Return the (X, Y) coordinate for the center point of the cell that contains the specified text.  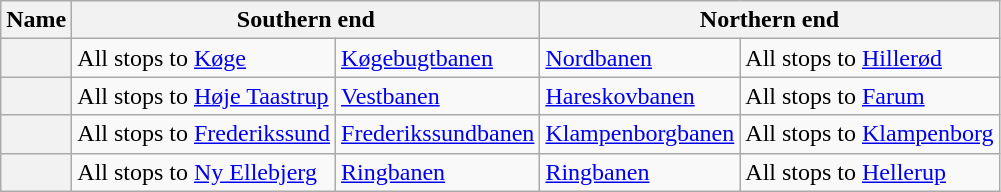
Køgebugtbanen (438, 58)
All stops to Farum (870, 96)
All stops to Hillerød (870, 58)
Nordbanen (640, 58)
Frederikssundbanen (438, 134)
Vestbanen (438, 96)
All stops to Ny Ellebjerg (204, 172)
Northern end (770, 20)
All stops to Hellerup (870, 172)
All stops to Frederikssund (204, 134)
Hareskovbanen (640, 96)
Klampenborgbanen (640, 134)
Name (36, 20)
Southern end (306, 20)
All stops to Høje Taastrup (204, 96)
All stops to Klampenborg (870, 134)
All stops to Køge (204, 58)
